Extract the (X, Y) coordinate from the center of the cell holding the provided text.  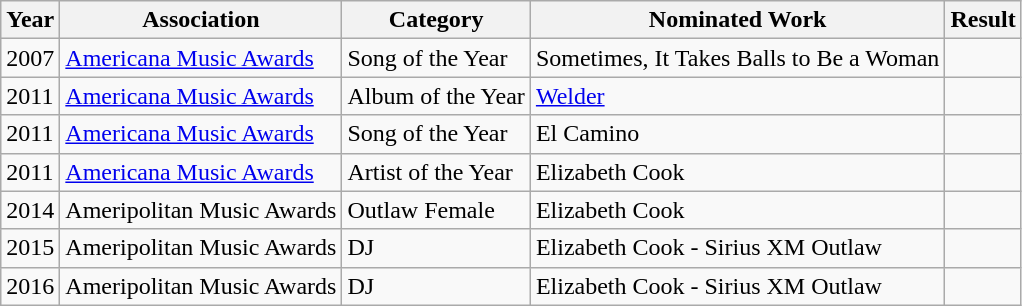
2015 (30, 248)
Nominated Work (738, 20)
2007 (30, 58)
Welder (738, 96)
Album of the Year (436, 96)
2014 (30, 210)
Association (201, 20)
Artist of the Year (436, 172)
Year (30, 20)
Result (983, 20)
Category (436, 20)
Sometimes, It Takes Balls to Be a Woman (738, 58)
2016 (30, 286)
El Camino (738, 134)
Outlaw Female (436, 210)
